Determine the [X, Y] coordinate at the center of the cell enclosing the given text.  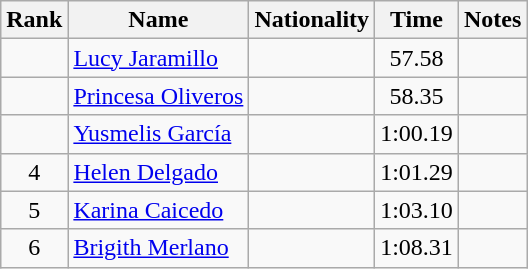
Rank [34, 20]
1:03.10 [417, 210]
57.58 [417, 58]
Notes [492, 20]
Yusmelis García [158, 134]
Nationality [312, 20]
Karina Caicedo [158, 210]
1:08.31 [417, 248]
5 [34, 210]
58.35 [417, 96]
Name [158, 20]
Helen Delgado [158, 172]
1:01.29 [417, 172]
1:00.19 [417, 134]
Princesa Oliveros [158, 96]
6 [34, 248]
Brigith Merlano [158, 248]
4 [34, 172]
Time [417, 20]
Lucy Jaramillo [158, 58]
